Return the [X, Y] coordinate for the center point of the cell that contains the specified text.  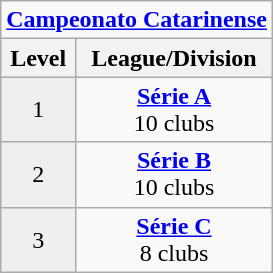
League/Division [174, 58]
2 [38, 174]
1 [38, 110]
3 [38, 240]
Level [38, 58]
Série B10 clubs [174, 174]
Série C8 clubs [174, 240]
Campeonato Catarinense [137, 20]
Série A10 clubs [174, 110]
